Determine the (x, y) coordinate at the center of the cell enclosing the given text.  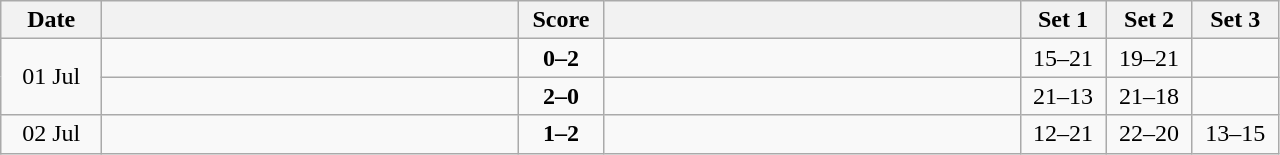
19–21 (1149, 58)
Score (561, 20)
12–21 (1063, 134)
2–0 (561, 96)
Set 3 (1235, 20)
22–20 (1149, 134)
0–2 (561, 58)
21–13 (1063, 96)
Set 1 (1063, 20)
21–18 (1149, 96)
02 Jul (52, 134)
1–2 (561, 134)
01 Jul (52, 77)
13–15 (1235, 134)
Set 2 (1149, 20)
Date (52, 20)
15–21 (1063, 58)
